For the text-containing cell, return its midpoint in (X, Y) coordinate format. 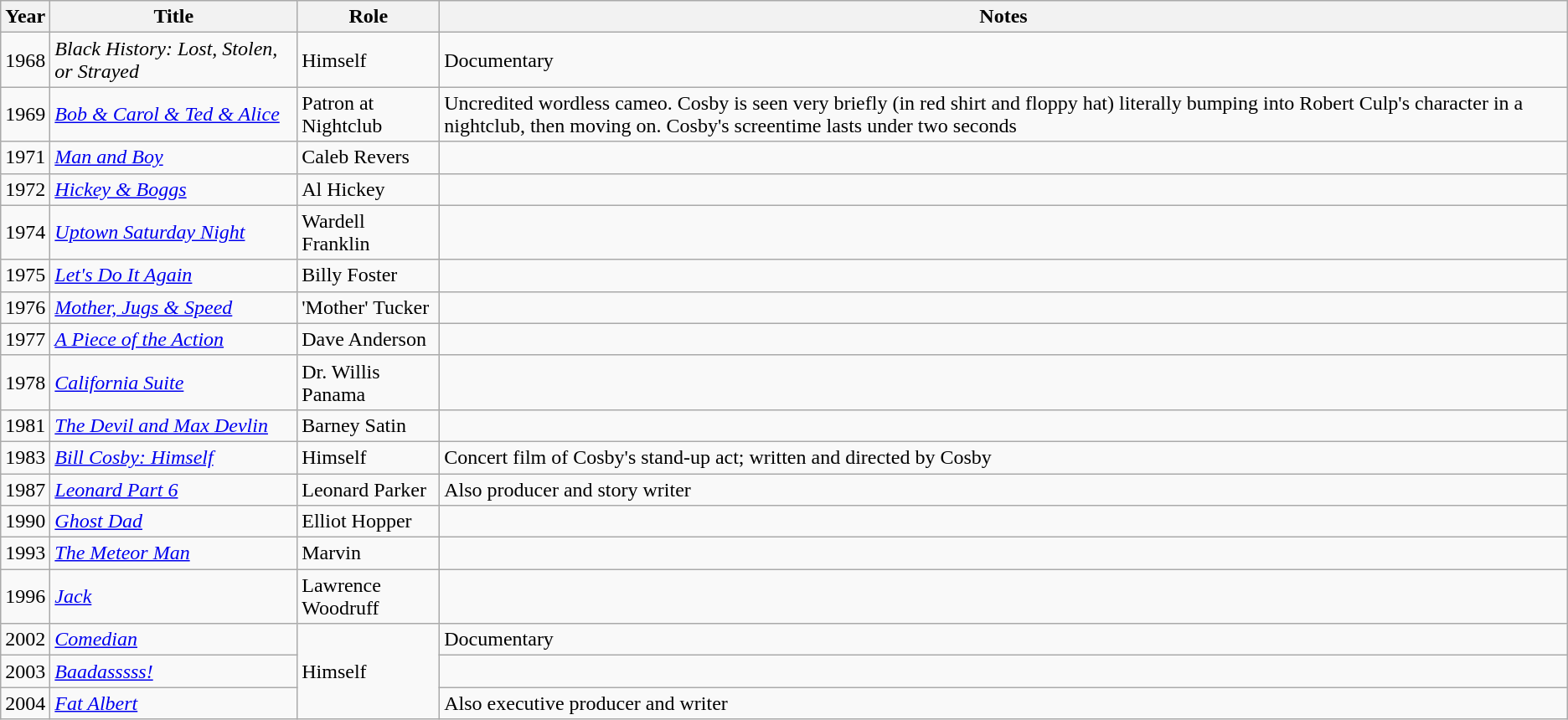
Lawrence Woodruff (369, 596)
'Mother' Tucker (369, 307)
1968 (25, 60)
1990 (25, 522)
1987 (25, 490)
Mother, Jugs & Speed (174, 307)
Hickey & Boggs (174, 189)
Year (25, 17)
1969 (25, 114)
1977 (25, 339)
Dave Anderson (369, 339)
Leonard Part 6 (174, 490)
2003 (25, 671)
Role (369, 17)
Marvin (369, 553)
Barney Satin (369, 425)
2004 (25, 703)
Jack (174, 596)
1983 (25, 457)
1974 (25, 233)
Al Hickey (369, 189)
Billy Foster (369, 275)
Bob & Carol & Ted & Alice (174, 114)
Patron at Nightclub (369, 114)
Baadasssss! (174, 671)
1978 (25, 382)
1971 (25, 157)
A Piece of the Action (174, 339)
Concert film of Cosby's stand-up act; written and directed by Cosby (1003, 457)
Notes (1003, 17)
Also producer and story writer (1003, 490)
Bill Cosby: Himself (174, 457)
1976 (25, 307)
1972 (25, 189)
Title (174, 17)
1981 (25, 425)
1975 (25, 275)
Ghost Dad (174, 522)
The Meteor Man (174, 553)
Uptown Saturday Night (174, 233)
Black History: Lost, Stolen, or Strayed (174, 60)
California Suite (174, 382)
Dr. Willis Panama (369, 382)
Man and Boy (174, 157)
Wardell Franklin (369, 233)
The Devil and Max Devlin (174, 425)
Leonard Parker (369, 490)
Caleb Revers (369, 157)
Also executive producer and writer (1003, 703)
Fat Albert (174, 703)
Comedian (174, 640)
1993 (25, 553)
Let's Do It Again (174, 275)
1996 (25, 596)
2002 (25, 640)
Elliot Hopper (369, 522)
